Provide the [X, Y] coordinate of the cell's center where the given text is located.  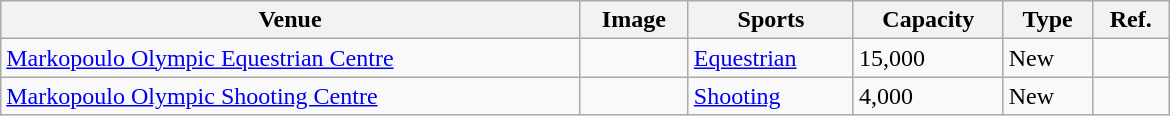
Type [1048, 20]
4,000 [928, 96]
15,000 [928, 58]
Image [634, 20]
Markopoulo Olympic Equestrian Centre [290, 58]
Markopoulo Olympic Shooting Centre [290, 96]
Sports [770, 20]
Venue [290, 20]
Ref. [1130, 20]
Shooting [770, 96]
Equestrian [770, 58]
Capacity [928, 20]
